Scan for the cell matching the given text and deliver its (x, y) coordinate at center. 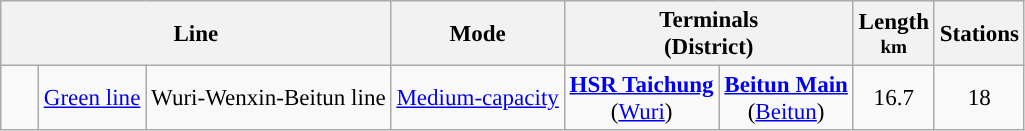
HSR Taichung(Wuri) (642, 98)
Wuri-Wenxin-Beitun line (268, 98)
18 (979, 98)
Terminals(District) (708, 34)
Beitun Main(Beitun) (786, 98)
Stations (979, 34)
Green line (92, 98)
Mode (478, 34)
Line (196, 34)
Medium-capacity (478, 98)
Lengthkm (894, 34)
16.7 (894, 98)
